Detect which cell encompasses the target text, then output its (X, Y) center coordinate. 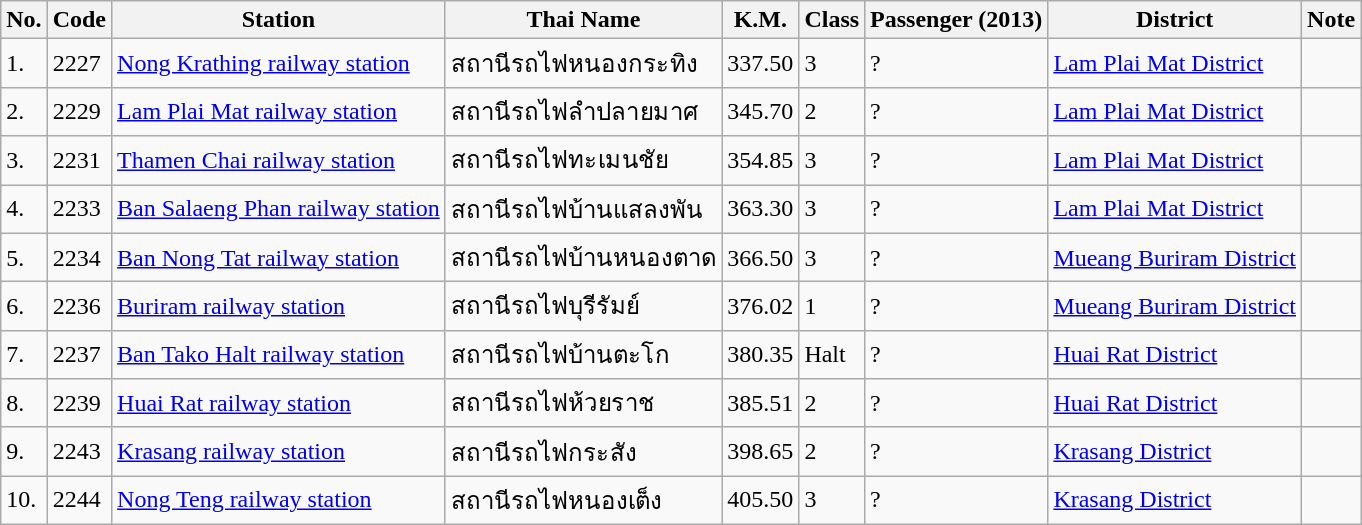
363.30 (760, 208)
2. (24, 112)
Nong Krathing railway station (279, 64)
สถานีรถไฟบ้านแสลงพัน (584, 208)
สถานีรถไฟบ้านตะโก (584, 354)
Code (79, 20)
9. (24, 452)
345.70 (760, 112)
Station (279, 20)
District (1175, 20)
5. (24, 258)
สถานีรถไฟทะเมนชัย (584, 160)
สถานีรถไฟบ้านหนองตาด (584, 258)
380.35 (760, 354)
Halt (832, 354)
Ban Nong Tat railway station (279, 258)
Thai Name (584, 20)
1. (24, 64)
2233 (79, 208)
10. (24, 500)
Passenger (2013) (956, 20)
1 (832, 306)
2239 (79, 404)
6. (24, 306)
สถานีรถไฟห้วยราช (584, 404)
366.50 (760, 258)
Note (1332, 20)
385.51 (760, 404)
7. (24, 354)
354.85 (760, 160)
376.02 (760, 306)
2237 (79, 354)
2244 (79, 500)
Thamen Chai railway station (279, 160)
2236 (79, 306)
สถานีรถไฟลำปลายมาศ (584, 112)
สถานีรถไฟบุรีรัมย์ (584, 306)
No. (24, 20)
Huai Rat railway station (279, 404)
Krasang railway station (279, 452)
4. (24, 208)
Nong Teng railway station (279, 500)
3. (24, 160)
Buriram railway station (279, 306)
8. (24, 404)
2227 (79, 64)
Ban Tako Halt railway station (279, 354)
2234 (79, 258)
2229 (79, 112)
2231 (79, 160)
2243 (79, 452)
337.50 (760, 64)
สถานีรถไฟหนองเต็ง (584, 500)
Ban Salaeng Phan railway station (279, 208)
สถานีรถไฟกระสัง (584, 452)
Class (832, 20)
สถานีรถไฟหนองกระทิง (584, 64)
K.M. (760, 20)
405.50 (760, 500)
Lam Plai Mat railway station (279, 112)
398.65 (760, 452)
